For the text-containing cell, return its midpoint in [x, y] coordinate format. 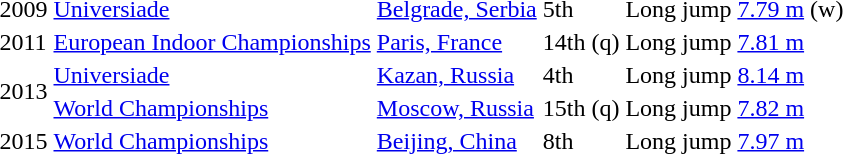
15th (q) [581, 108]
Paris, France [456, 42]
World Championships [212, 108]
14th (q) [581, 42]
European Indoor Championships [212, 42]
Kazan, Russia [456, 75]
Moscow, Russia [456, 108]
4th [581, 75]
Universiade [212, 75]
